Capture the cell that displays the provided text and extract its (X, Y) central coordinate. 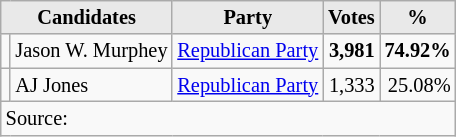
% (418, 17)
3,981 (351, 51)
Votes (351, 17)
Candidates (87, 17)
Jason W. Murphey (91, 51)
AJ Jones (91, 85)
Party (248, 17)
25.08% (418, 85)
74.92% (418, 51)
1,333 (351, 85)
Source: (228, 118)
